Find where the given text appears and provide that cell's center as (x, y) coordinate. 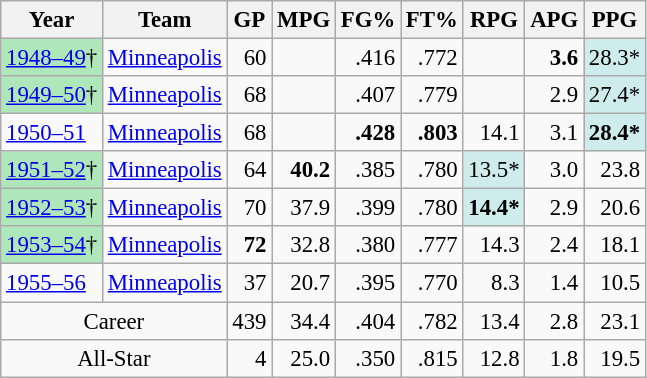
.404 (368, 321)
13.5* (494, 170)
20.6 (615, 208)
72 (250, 245)
Year (52, 20)
MPG (304, 20)
.416 (368, 58)
PPG (615, 20)
64 (250, 170)
.350 (368, 358)
.380 (368, 245)
14.4* (494, 208)
14.1 (494, 133)
1951–52† (52, 170)
.803 (432, 133)
.772 (432, 58)
10.5 (615, 283)
.770 (432, 283)
FG% (368, 20)
18.1 (615, 245)
3.1 (554, 133)
23.8 (615, 170)
.782 (432, 321)
.428 (368, 133)
12.8 (494, 358)
.777 (432, 245)
37.9 (304, 208)
1950–51 (52, 133)
439 (250, 321)
2.4 (554, 245)
3.6 (554, 58)
13.4 (494, 321)
28.3* (615, 58)
8.3 (494, 283)
.815 (432, 358)
70 (250, 208)
.385 (368, 170)
20.7 (304, 283)
34.4 (304, 321)
4 (250, 358)
40.2 (304, 170)
37 (250, 283)
19.5 (615, 358)
1948–49† (52, 58)
28.4* (615, 133)
1953–54† (52, 245)
1.4 (554, 283)
1955–56 (52, 283)
3.0 (554, 170)
25.0 (304, 358)
.407 (368, 95)
Career (114, 321)
FT% (432, 20)
1952–53† (52, 208)
RPG (494, 20)
All-Star (114, 358)
Team (164, 20)
32.8 (304, 245)
.779 (432, 95)
1949–50† (52, 95)
.395 (368, 283)
.399 (368, 208)
2.8 (554, 321)
60 (250, 58)
27.4* (615, 95)
23.1 (615, 321)
APG (554, 20)
GP (250, 20)
1.8 (554, 358)
14.3 (494, 245)
